From the cell containing the given text, extract its center point as [X, Y] coordinate. 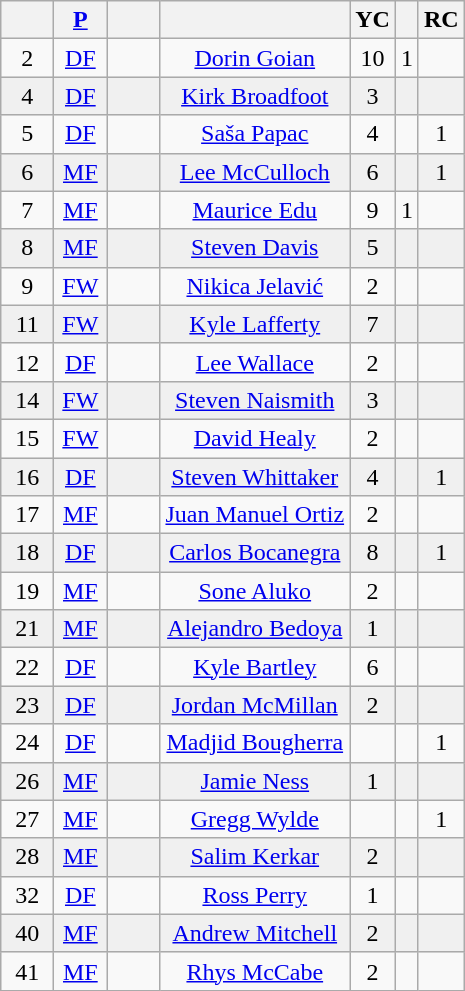
26 [28, 781]
Jordan McMillan [255, 705]
41 [28, 971]
27 [28, 819]
YC [373, 20]
16 [28, 477]
Lee Wallace [255, 362]
Gregg Wylde [255, 819]
Dorin Goian [255, 58]
Nikica Jelavić [255, 286]
David Healy [255, 438]
Kyle Bartley [255, 667]
P [80, 20]
32 [28, 895]
40 [28, 933]
RC [441, 20]
Jamie Ness [255, 781]
Steven Whittaker [255, 477]
Maurice Edu [255, 210]
Juan Manuel Ortiz [255, 515]
Sone Aluko [255, 591]
Madjid Bougherra [255, 743]
10 [373, 58]
28 [28, 857]
17 [28, 515]
24 [28, 743]
19 [28, 591]
Alejandro Bedoya [255, 629]
Salim Kerkar [255, 857]
15 [28, 438]
Saša Papac [255, 134]
Lee McCulloch [255, 172]
22 [28, 667]
Kirk Broadfoot [255, 96]
Kyle Lafferty [255, 324]
21 [28, 629]
11 [28, 324]
23 [28, 705]
Carlos Bocanegra [255, 553]
Andrew Mitchell [255, 933]
Rhys McCabe [255, 971]
18 [28, 553]
12 [28, 362]
Steven Naismith [255, 400]
Steven Davis [255, 248]
Ross Perry [255, 895]
14 [28, 400]
